Output the (x, y) coordinate of the center of the cell containing the given text.  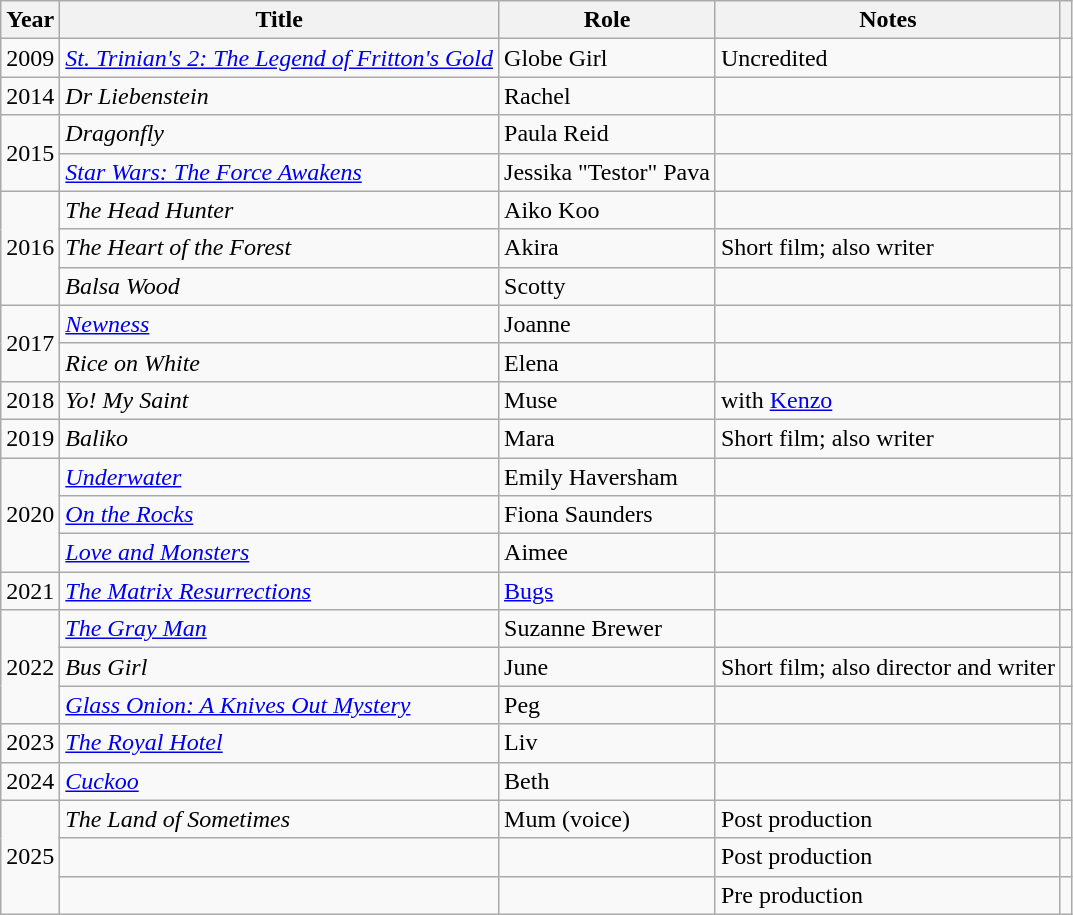
Beth (608, 781)
Emily Haversham (608, 477)
Peg (608, 705)
Baliko (280, 438)
2019 (30, 438)
The Matrix Resurrections (280, 591)
Newness (280, 324)
Cuckoo (280, 781)
2021 (30, 591)
2014 (30, 96)
Globe Girl (608, 58)
2017 (30, 343)
Elena (608, 362)
Bus Girl (280, 667)
Uncredited (888, 58)
Star Wars: The Force Awakens (280, 172)
St. Trinian's 2: The Legend of Fritton's Gold (280, 58)
Notes (888, 20)
with Kenzo (888, 400)
Underwater (280, 477)
Bugs (608, 591)
June (608, 667)
Liv (608, 743)
Suzanne Brewer (608, 629)
2018 (30, 400)
Akira (608, 248)
Joanne (608, 324)
The Land of Sometimes (280, 819)
Balsa Wood (280, 286)
Pre production (888, 895)
Jessika "Testor" Pava (608, 172)
2015 (30, 153)
Rice on White (280, 362)
Rachel (608, 96)
Mum (voice) (608, 819)
Short film; also director and writer (888, 667)
2020 (30, 515)
The Royal Hotel (280, 743)
The Head Hunter (280, 210)
Muse (608, 400)
2016 (30, 248)
2022 (30, 667)
Scotty (608, 286)
Paula Reid (608, 134)
Dr Liebenstein (280, 96)
Title (280, 20)
Yo! My Saint (280, 400)
2025 (30, 857)
The Gray Man (280, 629)
Role (608, 20)
2023 (30, 743)
Year (30, 20)
Aiko Koo (608, 210)
On the Rocks (280, 515)
2024 (30, 781)
Dragonfly (280, 134)
Love and Monsters (280, 553)
Fiona Saunders (608, 515)
Glass Onion: A Knives Out Mystery (280, 705)
2009 (30, 58)
Mara (608, 438)
Aimee (608, 553)
The Heart of the Forest (280, 248)
